Locate the cell with the specified text and output its (X, Y) center coordinate. 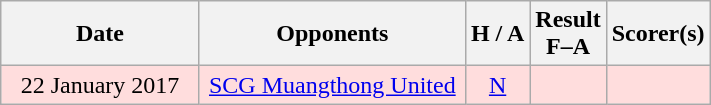
Opponents (332, 34)
H / A (497, 34)
22 January 2017 (100, 85)
Date (100, 34)
N (497, 85)
SCG Muangthong United (332, 85)
Scorer(s) (658, 34)
ResultF–A (568, 34)
